Identify which cell holds the provided text, then report its [x, y] central coordinate. 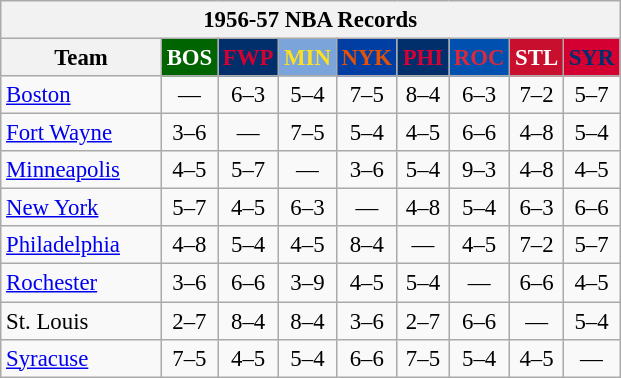
Rochester [82, 283]
Team [82, 58]
Fort Wayne [82, 133]
New York [82, 208]
9–3 [478, 170]
Philadelphia [82, 245]
Minneapolis [82, 170]
Boston [82, 95]
SYR [591, 58]
STL [537, 58]
3–9 [308, 283]
Syracuse [82, 358]
1956-57 NBA Records [310, 20]
NYK [366, 58]
FWP [248, 58]
St. Louis [82, 321]
PHI [422, 58]
ROC [478, 58]
MIN [308, 58]
BOS [189, 58]
